Provide the [x, y] coordinate of the cell's center where the given text is located.  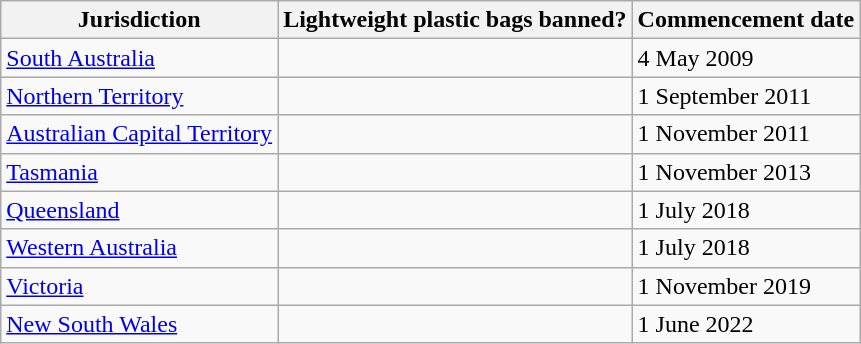
Queensland [140, 210]
1 June 2022 [746, 324]
1 November 2013 [746, 172]
Commencement date [746, 20]
Australian Capital Territory [140, 134]
4 May 2009 [746, 58]
1 November 2011 [746, 134]
Victoria [140, 286]
South Australia [140, 58]
1 September 2011 [746, 96]
1 November 2019 [746, 286]
Lightweight plastic bags banned? [455, 20]
New South Wales [140, 324]
Northern Territory [140, 96]
Western Australia [140, 248]
Jurisdiction [140, 20]
Tasmania [140, 172]
